Return [x, y] of the center of cell containing provided text 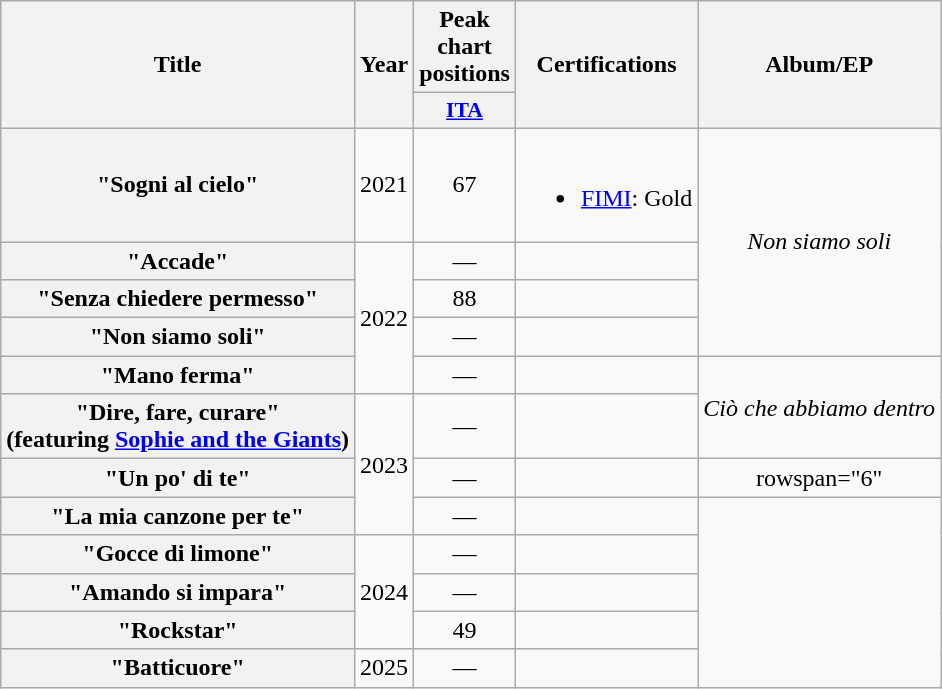
2023 [384, 464]
"Mano ferma" [178, 375]
"Non siamo soli" [178, 337]
2025 [384, 668]
FIMI: Gold [606, 184]
2021 [384, 184]
67 [465, 184]
"Amando si impara" [178, 592]
Album/EP [820, 65]
49 [465, 630]
Title [178, 65]
"Sogni al cielo" [178, 184]
88 [465, 299]
2024 [384, 592]
"Rockstar" [178, 630]
ITA [465, 111]
2022 [384, 318]
Peak chart positions [465, 47]
"Gocce di limone" [178, 554]
"Accade" [178, 261]
Ciò che abbiamo dentro [820, 408]
"La mia canzone per te" [178, 516]
"Dire, fare, curare"(featuring Sophie and the Giants) [178, 426]
Non siamo soli [820, 242]
"Senza chiedere permesso" [178, 299]
Year [384, 65]
rowspan="6" [820, 478]
"Un po' di te" [178, 478]
Certifications [606, 65]
"Batticuore" [178, 668]
